Search for the cell housing the specified text and yield its [X, Y] center coordinate. 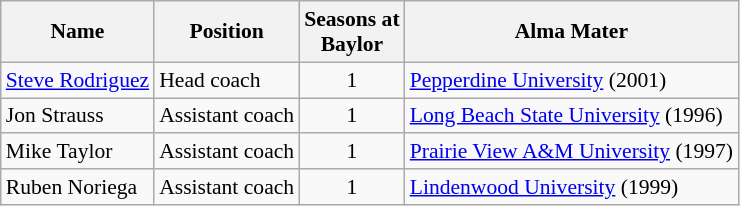
Ruben Noriega [78, 187]
Jon Strauss [78, 116]
Mike Taylor [78, 152]
Head coach [226, 80]
Pepperdine University (2001) [572, 80]
Lindenwood University (1999) [572, 187]
Position [226, 32]
Alma Mater [572, 32]
Prairie View A&M University (1997) [572, 152]
Steve Rodriguez [78, 80]
Seasons atBaylor [352, 32]
Long Beach State University (1996) [572, 116]
Name [78, 32]
